Determine the [x, y] coordinate at the center of the cell enclosing the given text.  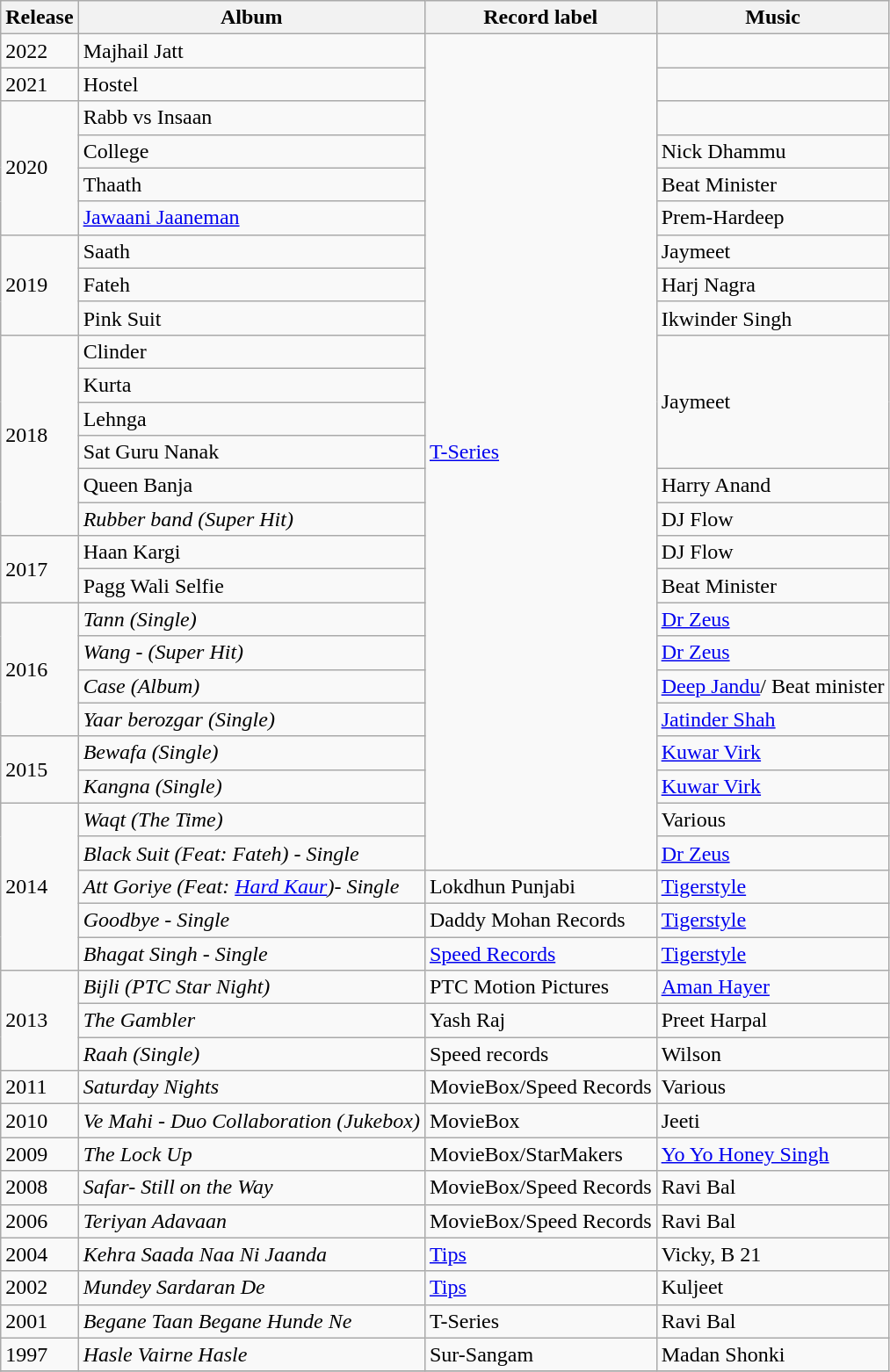
Sur-Sangam [540, 1354]
2014 [40, 886]
Waqt (The Time) [251, 820]
2001 [40, 1321]
Clinder [251, 351]
2022 [40, 51]
College [251, 151]
Queen Banja [251, 486]
Goodbye - Single [251, 920]
Daddy Mohan Records [540, 920]
Fateh [251, 285]
Preet Harpal [773, 1021]
Tann (Single) [251, 619]
2010 [40, 1121]
Harj Nagra [773, 285]
Ikwinder Singh [773, 318]
2009 [40, 1154]
Jatinder Shah [773, 719]
Vicky, B 21 [773, 1254]
The Lock Up [251, 1154]
Wang - (Super Hit) [251, 653]
2008 [40, 1188]
Kuljeet [773, 1288]
Safar- Still on the Way [251, 1188]
2004 [40, 1254]
Jawaani Jaaneman [251, 218]
2019 [40, 285]
Saturday Nights [251, 1087]
MovieBox/StarMakers [540, 1154]
Sat Guru Nanak [251, 452]
Raah (Single) [251, 1054]
Case (Album) [251, 686]
2017 [40, 569]
2015 [40, 769]
2002 [40, 1288]
MovieBox [540, 1121]
Bijli (PTC Star Night) [251, 987]
Teriyan Adavaan [251, 1221]
Lehnga [251, 419]
Yash Raj [540, 1021]
Majhail Jatt [251, 51]
Bhagat Singh - Single [251, 953]
2011 [40, 1087]
Deep Jandu/ Beat minister [773, 686]
Music [773, 18]
Begane Taan Begane Hunde Ne [251, 1321]
Nick Dhammu [773, 151]
Hasle Vairne Hasle [251, 1354]
Speed Records [540, 953]
Mundey Sardaran De [251, 1288]
Hostel [251, 84]
Pink Suit [251, 318]
Jeeti [773, 1121]
2018 [40, 435]
The Gambler [251, 1021]
Thaath [251, 184]
Kangna (Single) [251, 786]
Wilson [773, 1054]
Madan Shonki [773, 1354]
Album [251, 18]
Saath [251, 251]
Att Goriye (Feat: Hard Kaur)- Single [251, 886]
1997 [40, 1354]
Harry Anand [773, 486]
Ve Mahi - Duo Collaboration (Jukebox) [251, 1121]
2006 [40, 1221]
2020 [40, 168]
2016 [40, 669]
Yo Yo Honey Singh [773, 1154]
Prem-Hardeep [773, 218]
PTC Motion Pictures [540, 987]
Kurta [251, 385]
Black Suit (Feat: Fateh) - Single [251, 853]
Record label [540, 18]
2013 [40, 1021]
Yaar berozgar (Single) [251, 719]
Rabb vs Insaan [251, 118]
Aman Hayer [773, 987]
Haan Kargi [251, 552]
Bewafa (Single) [251, 753]
Kehra Saada Naa Ni Jaanda [251, 1254]
Release [40, 18]
Pagg Wali Selfie [251, 586]
Lokdhun Punjabi [540, 886]
2021 [40, 84]
Speed records [540, 1054]
Rubber band (Super Hit) [251, 519]
